Locate the cell with the specified text and output its [X, Y] center coordinate. 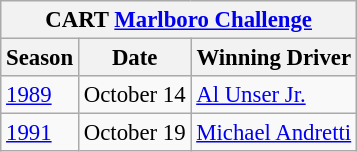
CART Marlboro Challenge [179, 20]
1989 [40, 95]
Season [40, 58]
Winning Driver [274, 58]
Michael Andretti [274, 133]
October 14 [134, 95]
Al Unser Jr. [274, 95]
October 19 [134, 133]
Date [134, 58]
1991 [40, 133]
